Search for the cell housing the specified text and yield its [x, y] center coordinate. 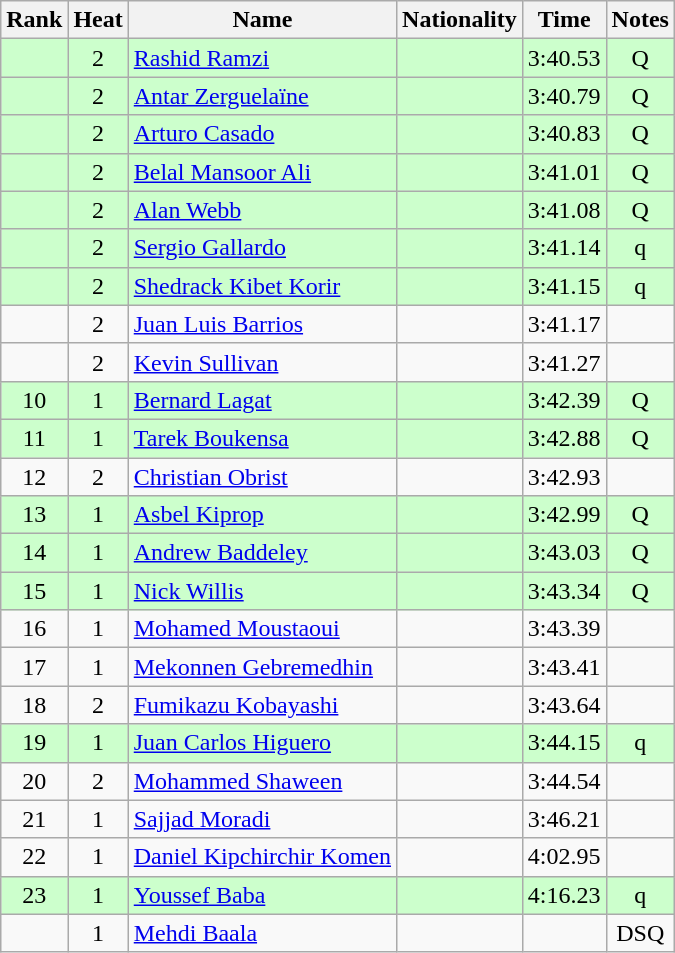
3:40.79 [564, 96]
Mehdi Baala [262, 933]
3:42.99 [564, 515]
Christian Obrist [262, 477]
3:40.83 [564, 134]
Shedrack Kibet Korir [262, 286]
18 [34, 705]
Mohammed Shaween [262, 781]
3:44.54 [564, 781]
Heat [98, 20]
Bernard Lagat [262, 400]
Juan Luis Barrios [262, 324]
Andrew Baddeley [262, 553]
14 [34, 553]
15 [34, 591]
Rashid Ramzi [262, 58]
3:42.39 [564, 400]
DSQ [640, 933]
3:43.64 [564, 705]
19 [34, 743]
Notes [640, 20]
10 [34, 400]
3:42.88 [564, 438]
3:41.27 [564, 362]
3:41.17 [564, 324]
3:40.53 [564, 58]
Arturo Casado [262, 134]
Rank [34, 20]
3:42.93 [564, 477]
23 [34, 895]
13 [34, 515]
Tarek Boukensa [262, 438]
3:41.08 [564, 210]
Antar Zerguelaïne [262, 96]
22 [34, 857]
20 [34, 781]
4:16.23 [564, 895]
Youssef Baba [262, 895]
Name [262, 20]
Sajjad Moradi [262, 819]
Mekonnen Gebremedhin [262, 667]
Kevin Sullivan [262, 362]
3:43.34 [564, 591]
3:44.15 [564, 743]
Alan Webb [262, 210]
3:43.41 [564, 667]
Fumikazu Kobayashi [262, 705]
4:02.95 [564, 857]
3:41.15 [564, 286]
3:41.01 [564, 172]
Time [564, 20]
3:46.21 [564, 819]
Belal Mansoor Ali [262, 172]
21 [34, 819]
16 [34, 629]
3:43.39 [564, 629]
17 [34, 667]
3:41.14 [564, 248]
Nationality [460, 20]
Mohamed Moustaoui [262, 629]
3:43.03 [564, 553]
Sergio Gallardo [262, 248]
11 [34, 438]
12 [34, 477]
Daniel Kipchirchir Komen [262, 857]
Juan Carlos Higuero [262, 743]
Asbel Kiprop [262, 515]
Nick Willis [262, 591]
